Search for the cell housing the specified text and yield its [X, Y] center coordinate. 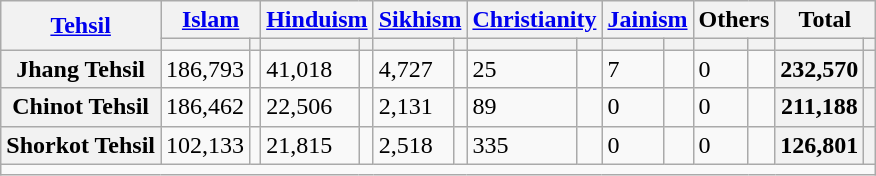
7 [633, 69]
102,133 [206, 145]
Christianity [534, 20]
25 [522, 69]
Jhang Tehsil [81, 69]
232,570 [820, 69]
335 [522, 145]
Others [734, 20]
126,801 [820, 145]
211,188 [820, 107]
186,793 [206, 69]
89 [522, 107]
Chinot Tehsil [81, 107]
21,815 [310, 145]
Hinduism [317, 20]
22,506 [310, 107]
Shorkot Tehsil [81, 145]
2,518 [413, 145]
Sikhism [420, 20]
186,462 [206, 107]
41,018 [310, 69]
Tehsil [81, 26]
4,727 [413, 69]
Jainism [648, 20]
Total [825, 20]
Islam [211, 20]
2,131 [413, 107]
